Scan for the cell matching the given text and deliver its (x, y) coordinate at center. 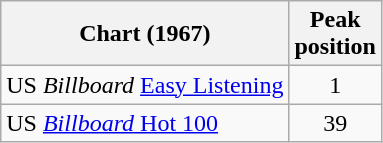
39 (335, 123)
US Billboard Easy Listening (145, 85)
1 (335, 85)
Chart (1967) (145, 34)
US Billboard Hot 100 (145, 123)
Peakposition (335, 34)
